Determine the [x, y] coordinate at the center of the cell enclosing the given text.  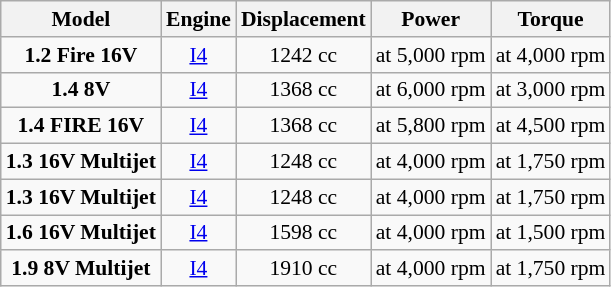
at 5,000 rpm [431, 55]
at 3,000 rpm [551, 90]
1.9 8V Multijet [81, 269]
1.6 16V Multijet [81, 233]
1598 cc [304, 233]
1.4 FIRE 16V [81, 126]
Torque [551, 19]
Engine [198, 19]
1242 cc [304, 55]
1910 cc [304, 269]
at 4,500 rpm [551, 126]
Power [431, 19]
at 6,000 rpm [431, 90]
1.4 8V [81, 90]
Model [81, 19]
Displacement [304, 19]
1.2 Fire 16V [81, 55]
at 1,500 rpm [551, 233]
at 5,800 rpm [431, 126]
